From the cell containing the given text, extract its center point as [X, Y] coordinate. 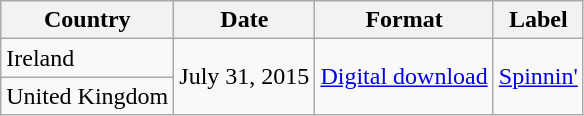
Ireland [88, 58]
Spinnin' [538, 77]
Digital download [404, 77]
Format [404, 20]
Date [244, 20]
Label [538, 20]
July 31, 2015 [244, 77]
Country [88, 20]
United Kingdom [88, 96]
